Capture the cell that displays the provided text and extract its (x, y) central coordinate. 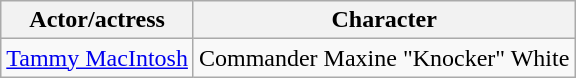
Tammy MacIntosh (98, 58)
Commander Maxine "Knocker" White (384, 58)
Actor/actress (98, 20)
Character (384, 20)
